Identify which cell holds the provided text, then report its (X, Y) central coordinate. 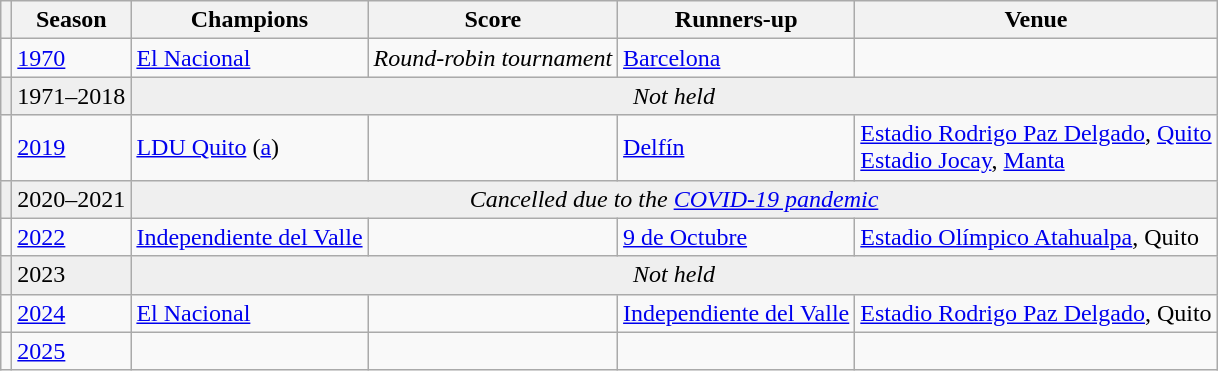
2025 (72, 351)
Barcelona (736, 58)
Score (492, 20)
Estadio Olímpico Atahualpa, Quito (1036, 237)
Estadio Rodrigo Paz Delgado, Quito (1036, 313)
Season (72, 20)
2019 (72, 148)
Venue (1036, 20)
2023 (72, 275)
2024 (72, 313)
1970 (72, 58)
2022 (72, 237)
LDU Quito (a) (250, 148)
Estadio Rodrigo Paz Delgado, QuitoEstadio Jocay, Manta (1036, 148)
Champions (250, 20)
Delfín (736, 148)
2020–2021 (72, 199)
1971–2018 (72, 96)
Runners-up (736, 20)
Cancelled due to the COVID-19 pandemic (674, 199)
9 de Octubre (736, 237)
Round-robin tournament (492, 58)
